Pinpoint the cell where the given text exists, returning its [X, Y] midpoint coordinate. 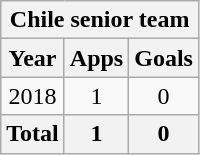
2018 [33, 96]
Chile senior team [100, 20]
Goals [164, 58]
Total [33, 134]
Apps [96, 58]
Year [33, 58]
